Detect which cell encompasses the target text, then output its [x, y] center coordinate. 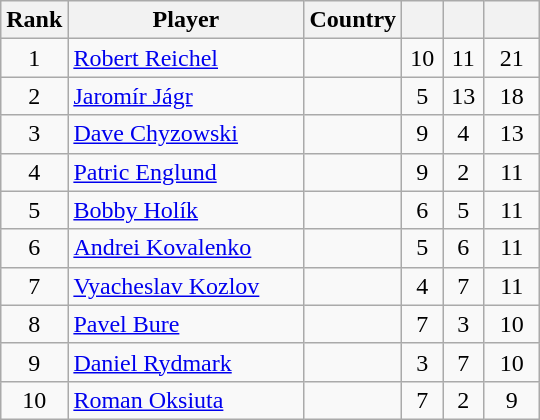
Vyacheslav Kozlov [186, 286]
Jaromír Jágr [186, 96]
Patric Englund [186, 172]
Pavel Bure [186, 324]
Rank [34, 20]
Roman Oksiuta [186, 400]
Andrei Kovalenko [186, 248]
Robert Reichel [186, 58]
21 [512, 58]
Bobby Holík [186, 210]
1 [34, 58]
Dave Chyzowski [186, 134]
Daniel Rydmark [186, 362]
Country [353, 20]
18 [512, 96]
8 [34, 324]
Player [186, 20]
